Detect which cell encompasses the target text, then output its [X, Y] center coordinate. 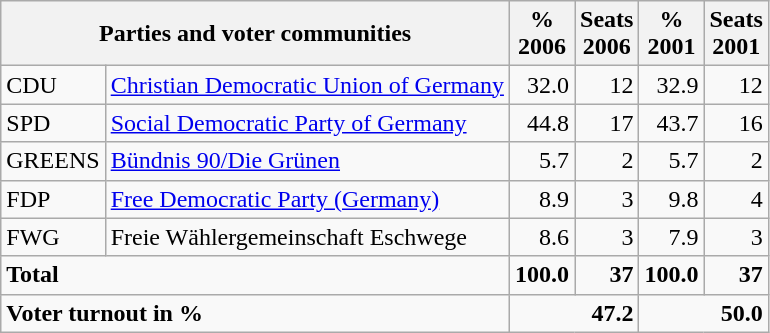
Freie Wählergemeinschaft Eschwege [307, 237]
Bündnis 90/Die Grünen [307, 161]
CDU [53, 85]
FDP [53, 199]
9.8 [672, 199]
Total [256, 275]
Parties and voter communities [256, 34]
Free Democratic Party (Germany) [307, 199]
7.9 [672, 237]
8.6 [542, 237]
FWG [53, 237]
GREENS [53, 161]
32.0 [542, 85]
%2001 [672, 34]
Seats2001 [736, 34]
SPD [53, 123]
47.2 [574, 313]
Christian Democratic Union of Germany [307, 85]
32.9 [672, 85]
Social Democratic Party of Germany [307, 123]
4 [736, 199]
44.8 [542, 123]
43.7 [672, 123]
Seats2006 [607, 34]
16 [736, 123]
50.0 [704, 313]
%2006 [542, 34]
17 [607, 123]
8.9 [542, 199]
Voter turnout in % [256, 313]
